Detect which cell encompasses the target text, then output its [x, y] center coordinate. 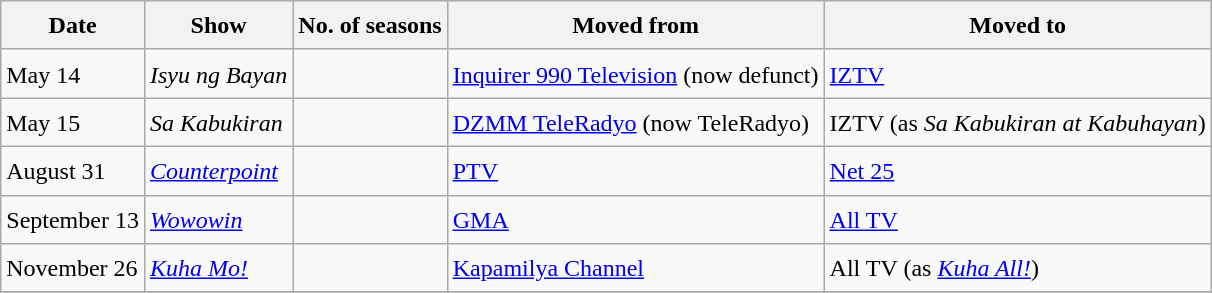
Kapamilya Channel [636, 268]
GMA [636, 220]
Inquirer 990 Television (now defunct) [636, 74]
IZTV [1018, 74]
Show [218, 26]
September 13 [73, 220]
Wowowin [218, 220]
DZMM TeleRadyo (now TeleRadyo) [636, 122]
IZTV (as Sa Kabukiran at Kabuhayan) [1018, 122]
Date [73, 26]
Counterpoint [218, 170]
Moved to [1018, 26]
All TV (as Kuha All!) [1018, 268]
PTV [636, 170]
Net 25 [1018, 170]
No. of seasons [370, 26]
Sa Kabukiran [218, 122]
May 15 [73, 122]
November 26 [73, 268]
Kuha Mo! [218, 268]
August 31 [73, 170]
Isyu ng Bayan [218, 74]
May 14 [73, 74]
Moved from [636, 26]
All TV [1018, 220]
